From the cell containing the given text, extract its center point as (x, y) coordinate. 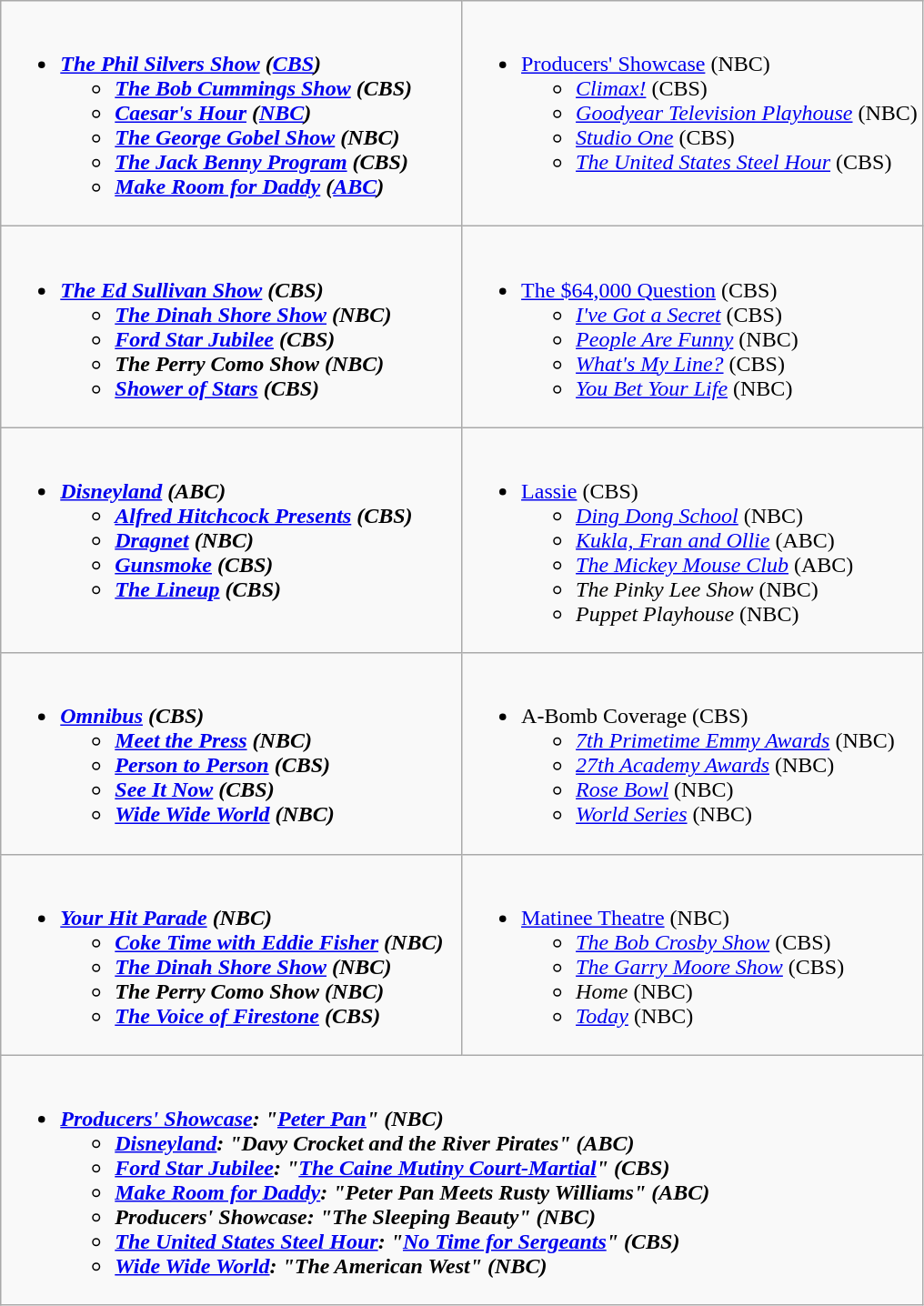
Producers' Showcase (NBC)Climax! (CBS)Goodyear Television Playhouse (NBC)Studio One (CBS)The United States Steel Hour (CBS) (693, 114)
Omnibus (CBS)Meet the Press (NBC)Person to Person (CBS)See It Now (CBS)Wide Wide World (NBC) (231, 753)
Matinee Theatre (NBC)The Bob Crosby Show (CBS)The Garry Moore Show (CBS)Home (NBC)Today (NBC) (693, 955)
The Ed Sullivan Show (CBS)The Dinah Shore Show (NBC)Ford Star Jubilee (CBS)The Perry Como Show (NBC)Shower of Stars (CBS) (231, 327)
The $64,000 Question (CBS)I've Got a Secret (CBS)People Are Funny (NBC)What's My Line? (CBS)You Bet Your Life (NBC) (693, 327)
Your Hit Parade (NBC)Coke Time with Eddie Fisher (NBC)The Dinah Shore Show (NBC)The Perry Como Show (NBC)The Voice of Firestone (CBS) (231, 955)
Disneyland (ABC)Alfred Hitchcock Presents (CBS)Dragnet (NBC)Gunsmoke (CBS)The Lineup (CBS) (231, 540)
A-Bomb Coverage (CBS)7th Primetime Emmy Awards (NBC)27th Academy Awards (NBC)Rose Bowl (NBC)World Series (NBC) (693, 753)
Lassie (CBS)Ding Dong School (NBC)Kukla, Fran and Ollie (ABC)The Mickey Mouse Club (ABC)The Pinky Lee Show (NBC)Puppet Playhouse (NBC) (693, 540)
